For the text-containing cell, return its midpoint in (x, y) coordinate format. 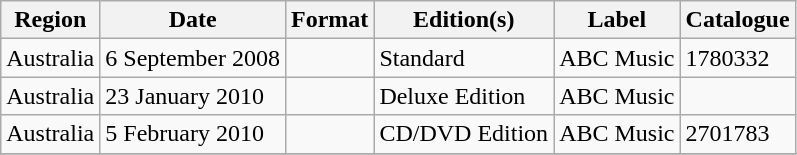
2701783 (738, 134)
1780332 (738, 58)
Region (50, 20)
Label (617, 20)
Deluxe Edition (464, 96)
Date (193, 20)
23 January 2010 (193, 96)
Standard (464, 58)
6 September 2008 (193, 58)
Format (329, 20)
Edition(s) (464, 20)
Catalogue (738, 20)
CD/DVD Edition (464, 134)
5 February 2010 (193, 134)
